Search for the cell housing the specified text and yield its (X, Y) center coordinate. 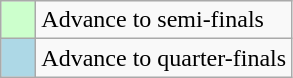
Advance to quarter-finals (164, 58)
Advance to semi-finals (164, 20)
